Return (X, Y) of the center of cell containing provided text 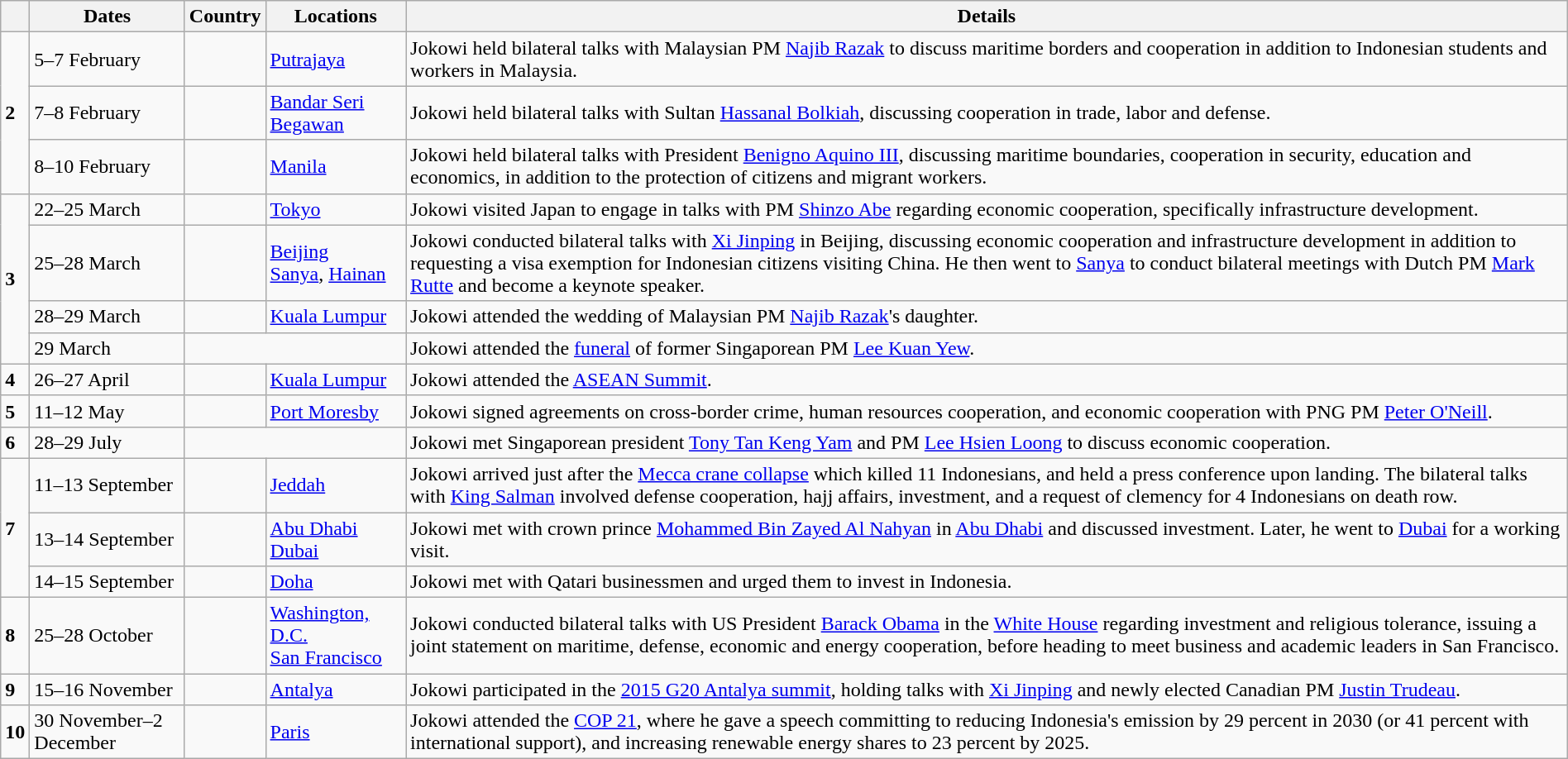
Port Moresby (336, 411)
11–12 May (108, 411)
Jokowi attended the ASEAN Summit. (987, 379)
Doha (336, 582)
29 March (108, 348)
8–10 February (108, 167)
7–8 February (108, 112)
9 (15, 690)
Jokowi attended the funeral of former Singaporean PM Lee Kuan Yew. (987, 348)
Putrajaya (336, 60)
Tokyo (336, 209)
Abu DhabiDubai (336, 539)
Washington, D.C.San Francisco (336, 636)
15–16 November (108, 690)
Bandar Seri Begawan (336, 112)
Jokowi met with Qatari businessmen and urged them to invest in Indonesia. (987, 582)
4 (15, 379)
22–25 March (108, 209)
Jokowi met Singaporean president Tony Tan Keng Yam and PM Lee Hsien Loong to discuss economic cooperation. (987, 442)
Jokowi participated in the 2015 G20 Antalya summit, holding talks with Xi Jinping and newly elected Canadian PM Justin Trudeau. (987, 690)
2 (15, 112)
28–29 March (108, 317)
Jokowi held bilateral talks with Sultan Hassanal Bolkiah, discussing cooperation in trade, labor and defense. (987, 112)
10 (15, 733)
Details (987, 17)
Paris (336, 733)
14–15 September (108, 582)
Jokowi visited Japan to engage in talks with PM Shinzo Abe regarding economic cooperation, specifically infrastructure development. (987, 209)
Country (225, 17)
6 (15, 442)
5 (15, 411)
30 November–2 December (108, 733)
25–28 October (108, 636)
5–7 February (108, 60)
Jokowi met with crown prince Mohammed Bin Zayed Al Nahyan in Abu Dhabi and discussed investment. Later, he went to Dubai for a working visit. (987, 539)
7 (15, 527)
Jokowi attended the wedding of Malaysian PM Najib Razak's daughter. (987, 317)
25–28 March (108, 263)
Locations (336, 17)
BeijingSanya, Hainan (336, 263)
13–14 September (108, 539)
26–27 April (108, 379)
Manila (336, 167)
11–13 September (108, 485)
28–29 July (108, 442)
Dates (108, 17)
Jokowi signed agreements on cross-border crime, human resources cooperation, and economic cooperation with PNG PM Peter O'Neill. (987, 411)
Jeddah (336, 485)
Antalya (336, 690)
3 (15, 279)
8 (15, 636)
